Locate the cell with the specified text and output its (X, Y) center coordinate. 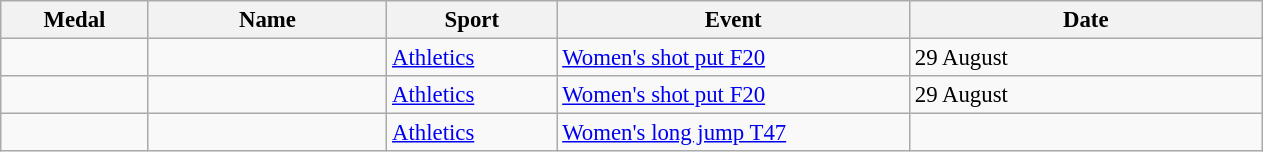
Date (1086, 20)
Event (734, 20)
Women's long jump T47 (734, 133)
Medal (74, 20)
Name (268, 20)
Sport (472, 20)
